Locate the cell with the specified text and output its [X, Y] center coordinate. 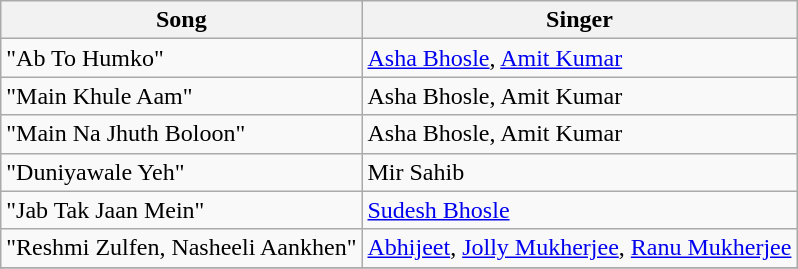
"Ab To Humko" [182, 58]
Song [182, 20]
"Main Na Jhuth Boloon" [182, 134]
Sudesh Bhosle [580, 210]
Mir Sahib [580, 172]
"Reshmi Zulfen, Nasheeli Aankhen" [182, 248]
"Main Khule Aam" [182, 96]
"Duniyawale Yeh" [182, 172]
Abhijeet, Jolly Mukherjee, Ranu Mukherjee [580, 248]
"Jab Tak Jaan Mein" [182, 210]
Singer [580, 20]
